Return the (x, y) coordinate for the center point of the cell that contains the specified text.  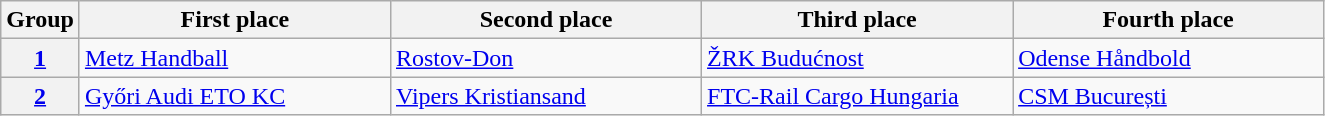
1 (40, 58)
First place (234, 20)
2 (40, 96)
Rostov-Don (546, 58)
FTC-Rail Cargo Hungaria (858, 96)
Odense Håndbold (1168, 58)
CSM București (1168, 96)
ŽRK Budućnost (858, 58)
Vipers Kristiansand (546, 96)
Group (40, 20)
Second place (546, 20)
Third place (858, 20)
Metz Handball (234, 58)
Fourth place (1168, 20)
Győri Audi ETO KC (234, 96)
